Return (x, y) of the center of cell containing provided text 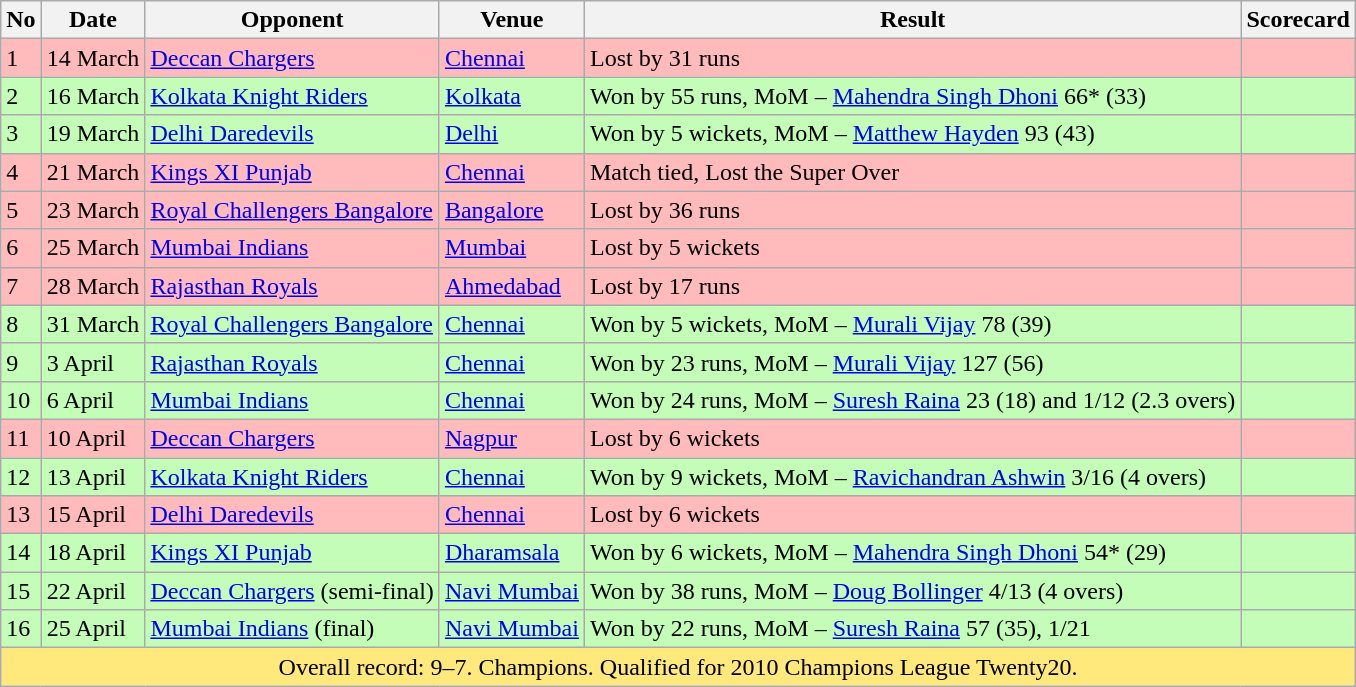
10 (21, 400)
12 (21, 477)
6 April (93, 400)
15 (21, 591)
7 (21, 286)
8 (21, 324)
Match tied, Lost the Super Over (912, 172)
Won by 23 runs, MoM – Murali Vijay 127 (56) (912, 362)
31 March (93, 324)
4 (21, 172)
2 (21, 96)
Venue (512, 20)
22 April (93, 591)
Won by 6 wickets, MoM – Mahendra Singh Dhoni 54* (29) (912, 553)
16 (21, 629)
23 March (93, 210)
Opponent (292, 20)
28 March (93, 286)
Ahmedabad (512, 286)
1 (21, 58)
10 April (93, 438)
6 (21, 248)
Date (93, 20)
13 April (93, 477)
5 (21, 210)
Overall record: 9–7. Champions. Qualified for 2010 Champions League Twenty20. (678, 667)
No (21, 20)
19 March (93, 134)
14 (21, 553)
Result (912, 20)
Won by 5 wickets, MoM – Matthew Hayden 93 (43) (912, 134)
Won by 55 runs, MoM – Mahendra Singh Dhoni 66* (33) (912, 96)
Bangalore (512, 210)
11 (21, 438)
Mumbai Indians (final) (292, 629)
Lost by 36 runs (912, 210)
3 April (93, 362)
Won by 38 runs, MoM – Doug Bollinger 4/13 (4 overs) (912, 591)
25 April (93, 629)
Lost by 5 wickets (912, 248)
16 March (93, 96)
25 March (93, 248)
21 March (93, 172)
Lost by 31 runs (912, 58)
Mumbai (512, 248)
Won by 22 runs, MoM – Suresh Raina 57 (35), 1/21 (912, 629)
14 March (93, 58)
Kolkata (512, 96)
18 April (93, 553)
Dharamsala (512, 553)
13 (21, 515)
Won by 5 wickets, MoM – Murali Vijay 78 (39) (912, 324)
9 (21, 362)
Deccan Chargers (semi-final) (292, 591)
Delhi (512, 134)
Scorecard (1298, 20)
15 April (93, 515)
Lost by 17 runs (912, 286)
3 (21, 134)
Won by 24 runs, MoM – Suresh Raina 23 (18) and 1/12 (2.3 overs) (912, 400)
Won by 9 wickets, MoM – Ravichandran Ashwin 3/16 (4 overs) (912, 477)
Nagpur (512, 438)
